Extract the [X, Y] coordinate from the center of the cell holding the provided text.  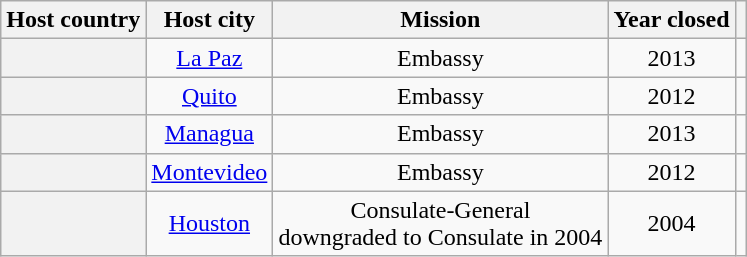
Quito [210, 96]
Consulate-Generaldowngraded to Consulate in 2004 [440, 224]
Houston [210, 224]
Montevideo [210, 172]
Host city [210, 20]
Year closed [672, 20]
Host country [74, 20]
La Paz [210, 58]
Mission [440, 20]
2004 [672, 224]
Managua [210, 134]
